For the text-containing cell, return its midpoint in [X, Y] coordinate format. 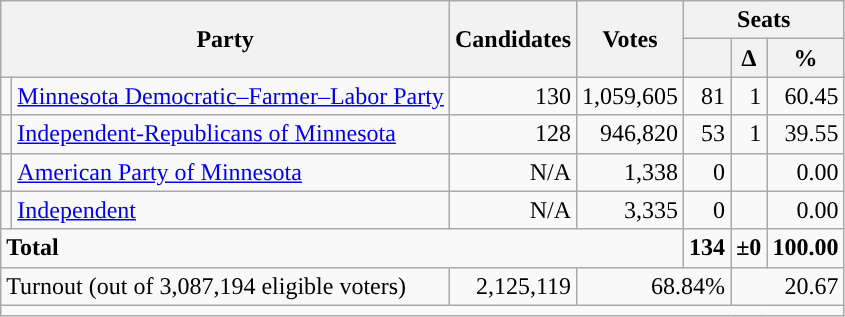
2,125,119 [512, 286]
±0 [749, 248]
53 [708, 134]
Party [226, 39]
Independent [231, 210]
Minnesota Democratic–Farmer–Labor Party [231, 96]
∆ [749, 58]
60.45 [806, 96]
Total [342, 248]
Candidates [512, 39]
20.67 [788, 286]
1,059,605 [630, 96]
68.84% [654, 286]
134 [708, 248]
946,820 [630, 134]
Independent-Republicans of Minnesota [231, 134]
130 [512, 96]
1,338 [630, 172]
Votes [630, 39]
39.55 [806, 134]
% [806, 58]
3,335 [630, 210]
American Party of Minnesota [231, 172]
128 [512, 134]
100.00 [806, 248]
81 [708, 96]
Seats [764, 20]
Turnout (out of 3,087,194 eligible voters) [226, 286]
